Capture the cell that displays the provided text and extract its [x, y] central coordinate. 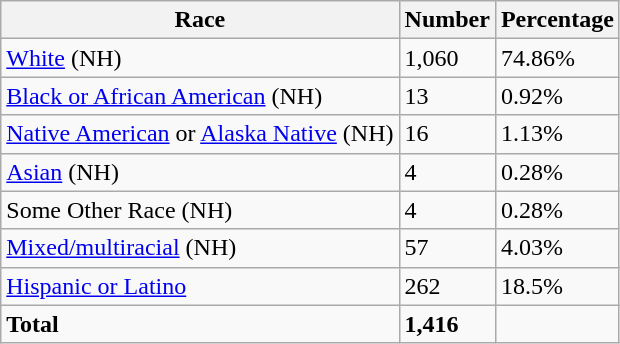
18.5% [557, 286]
262 [447, 286]
57 [447, 248]
13 [447, 96]
Number [447, 20]
Hispanic or Latino [200, 286]
Asian (NH) [200, 172]
1,416 [447, 324]
Mixed/multiracial (NH) [200, 248]
Black or African American (NH) [200, 96]
White (NH) [200, 58]
Race [200, 20]
16 [447, 134]
Total [200, 324]
1.13% [557, 134]
0.92% [557, 96]
1,060 [447, 58]
Some Other Race (NH) [200, 210]
74.86% [557, 58]
Percentage [557, 20]
4.03% [557, 248]
Native American or Alaska Native (NH) [200, 134]
